From the cell containing the given text, extract its center point as [X, Y] coordinate. 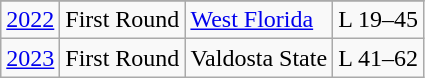
2023 [30, 58]
L 41–62 [378, 58]
Valdosta State [259, 58]
West Florida [259, 20]
2022 [30, 20]
L 19–45 [378, 20]
